Identify which cell holds the provided text, then report its [X, Y] central coordinate. 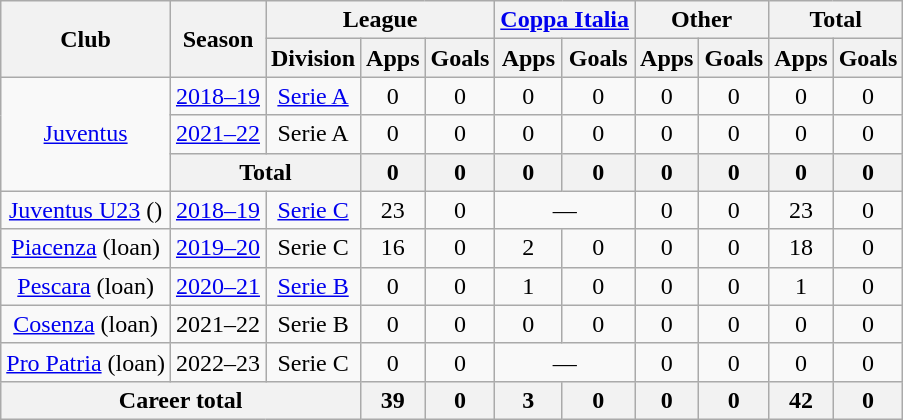
Pro Patria (loan) [86, 362]
2019–20 [218, 248]
Season [218, 39]
Other [702, 20]
2 [528, 248]
Coppa Italia [565, 20]
Cosenza (loan) [86, 324]
2020–21 [218, 286]
18 [801, 248]
Piacenza (loan) [86, 248]
16 [393, 248]
39 [393, 400]
Juventus [86, 134]
Division [314, 58]
42 [801, 400]
3 [528, 400]
2022–23 [218, 362]
Club [86, 39]
League [380, 20]
Juventus U23 () [86, 210]
Career total [181, 400]
Pescara (loan) [86, 286]
